For the text-containing cell, return its midpoint in [X, Y] coordinate format. 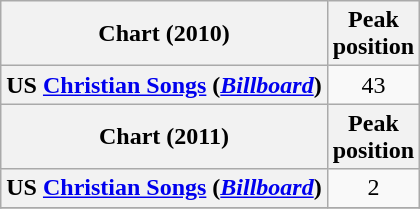
43 [373, 85]
2 [373, 188]
Chart (2011) [164, 136]
Chart (2010) [164, 34]
